Find where the given text appears and provide that cell's center as [X, Y] coordinate. 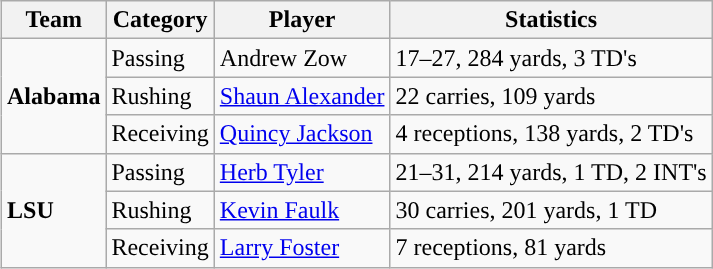
LSU [54, 210]
Team [54, 20]
30 carries, 201 yards, 1 TD [551, 210]
7 receptions, 81 yards [551, 248]
Alabama [54, 96]
Statistics [551, 20]
Shaun Alexander [302, 96]
Player [302, 20]
22 carries, 109 yards [551, 96]
Herb Tyler [302, 172]
Category [160, 20]
Andrew Zow [302, 58]
4 receptions, 138 yards, 2 TD's [551, 134]
21–31, 214 yards, 1 TD, 2 INT's [551, 172]
Kevin Faulk [302, 210]
Larry Foster [302, 248]
17–27, 284 yards, 3 TD's [551, 58]
Quincy Jackson [302, 134]
